Detect which cell encompasses the target text, then output its [x, y] center coordinate. 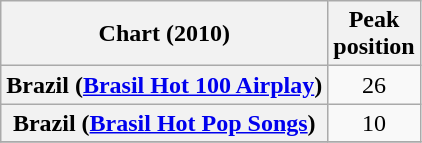
Brazil (Brasil Hot Pop Songs) [164, 123]
Chart (2010) [164, 34]
Peakposition [374, 34]
10 [374, 123]
26 [374, 85]
Brazil (Brasil Hot 100 Airplay) [164, 85]
